Provide the (X, Y) coordinate of the cell's center where the given text is located.  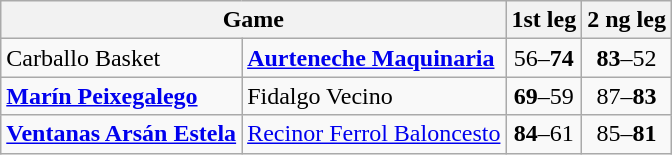
2 ng leg (627, 20)
87–83 (627, 96)
Carballo Basket (122, 58)
Game (254, 20)
Fidalgo Vecino (374, 96)
84–61 (544, 134)
83–52 (627, 58)
Aurteneche Maquinaria (374, 58)
85–81 (627, 134)
1st leg (544, 20)
Ventanas Arsán Estela (122, 134)
69–59 (544, 96)
Marín Peixegalego (122, 96)
56–74 (544, 58)
Recinor Ferrol Baloncesto (374, 134)
